Find where the given text appears and provide that cell's center as (x, y) coordinate. 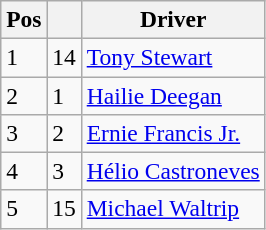
Hélio Castroneves (173, 171)
Pos (24, 19)
Hailie Deegan (173, 95)
14 (64, 57)
Tony Stewart (173, 57)
Michael Waltrip (173, 209)
Driver (173, 19)
5 (24, 209)
Ernie Francis Jr. (173, 133)
15 (64, 209)
4 (24, 171)
